Return the [x, y] coordinate for the center point of the cell that contains the specified text.  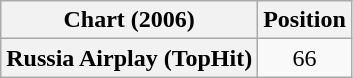
66 [305, 58]
Russia Airplay (TopHit) [130, 58]
Chart (2006) [130, 20]
Position [305, 20]
